Capture the cell that displays the provided text and extract its (x, y) central coordinate. 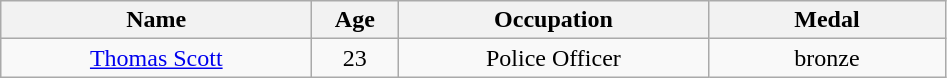
Age (355, 20)
bronze (827, 58)
Thomas Scott (156, 58)
Name (156, 20)
23 (355, 58)
Medal (827, 20)
Police Officer (554, 58)
Occupation (554, 20)
